Find where the given text appears and provide that cell's center as [X, Y] coordinate. 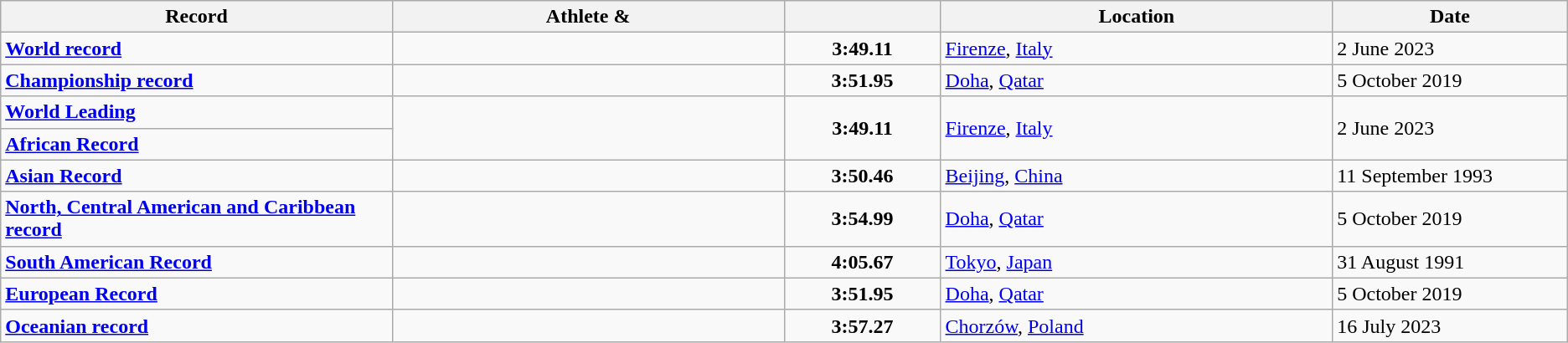
Tokyo, Japan [1137, 262]
Record [197, 17]
European Record [197, 294]
31 August 1991 [1451, 262]
11 September 1993 [1451, 176]
World Leading [197, 112]
3:54.99 [863, 219]
South American Record [197, 262]
North, Central American and Caribbean record [197, 219]
Asian Record [197, 176]
4:05.67 [863, 262]
Date [1451, 17]
3:57.27 [863, 325]
World record [197, 49]
3:50.46 [863, 176]
Chorzów, Poland [1137, 325]
African Record [197, 144]
Location [1137, 17]
Oceanian record [197, 325]
Championship record [197, 80]
16 July 2023 [1451, 325]
Beijing, China [1137, 176]
Athlete & [588, 17]
